Pinpoint the cell where the given text exists, returning its [X, Y] midpoint coordinate. 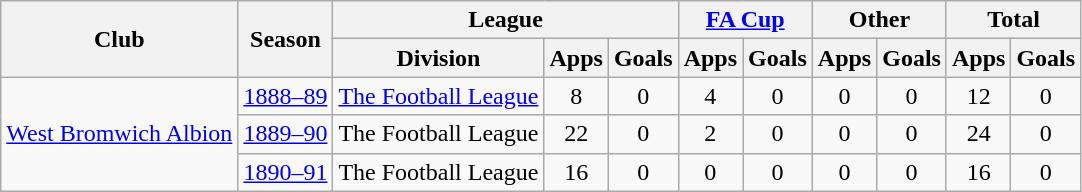
2 [710, 134]
Club [120, 39]
FA Cup [745, 20]
24 [978, 134]
League [506, 20]
12 [978, 96]
1889–90 [286, 134]
22 [576, 134]
8 [576, 96]
Division [438, 58]
1888–89 [286, 96]
4 [710, 96]
1890–91 [286, 172]
Total [1013, 20]
Other [879, 20]
West Bromwich Albion [120, 134]
Season [286, 39]
